Return the [X, Y] coordinate for the center point of the cell that contains the specified text.  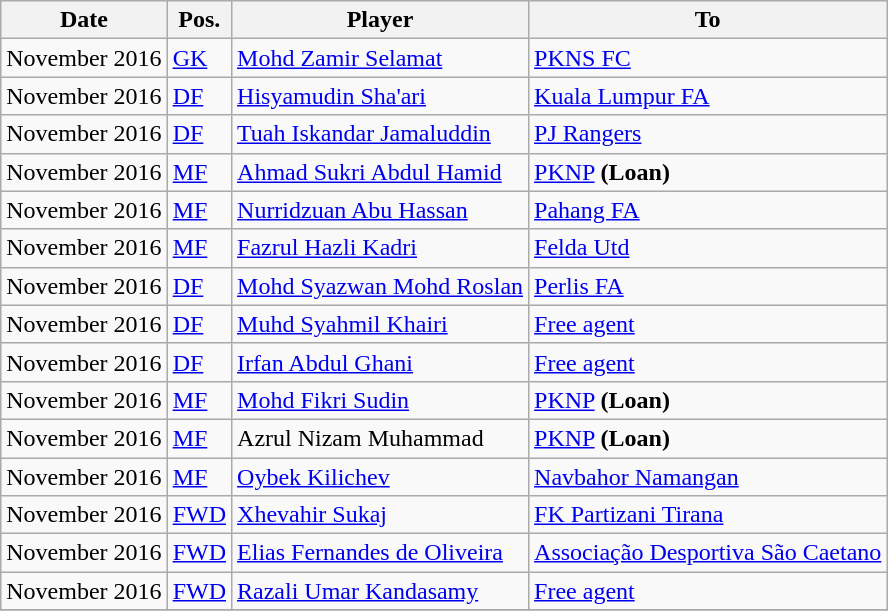
Mohd Syazwan Mohd Roslan [380, 286]
Fazrul Hazli Kadri [380, 248]
PJ Rangers [708, 134]
PKNS FC [708, 58]
Muhd Syahmil Khairi [380, 324]
Mohd Zamir Selamat [380, 58]
Kuala Lumpur FA [708, 96]
Mohd Fikri Sudin [380, 400]
Razali Umar Kandasamy [380, 591]
To [708, 20]
Navbahor Namangan [708, 477]
GK [199, 58]
Xhevahir Sukaj [380, 515]
Hisyamudin Sha'ari [380, 96]
Tuah Iskandar Jamaluddin [380, 134]
Felda Utd [708, 248]
Date [84, 20]
Azrul Nizam Muhammad [380, 438]
FK Partizani Tirana [708, 515]
Perlis FA [708, 286]
Irfan Abdul Ghani [380, 362]
Ahmad Sukri Abdul Hamid [380, 172]
Associação Desportiva São Caetano [708, 553]
Pos. [199, 20]
Player [380, 20]
Oybek Kilichev [380, 477]
Elias Fernandes de Oliveira [380, 553]
Pahang FA [708, 210]
Nurridzuan Abu Hassan [380, 210]
